Identify which cell holds the provided text, then report its (X, Y) central coordinate. 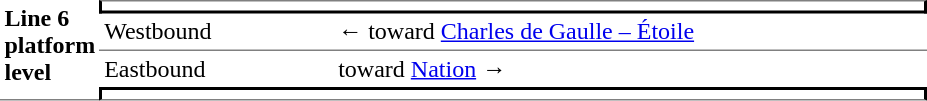
Westbound (217, 33)
Line 6 platform level (50, 50)
Eastbound (217, 69)
